Output the (X, Y) coordinate of the center of the cell containing the given text.  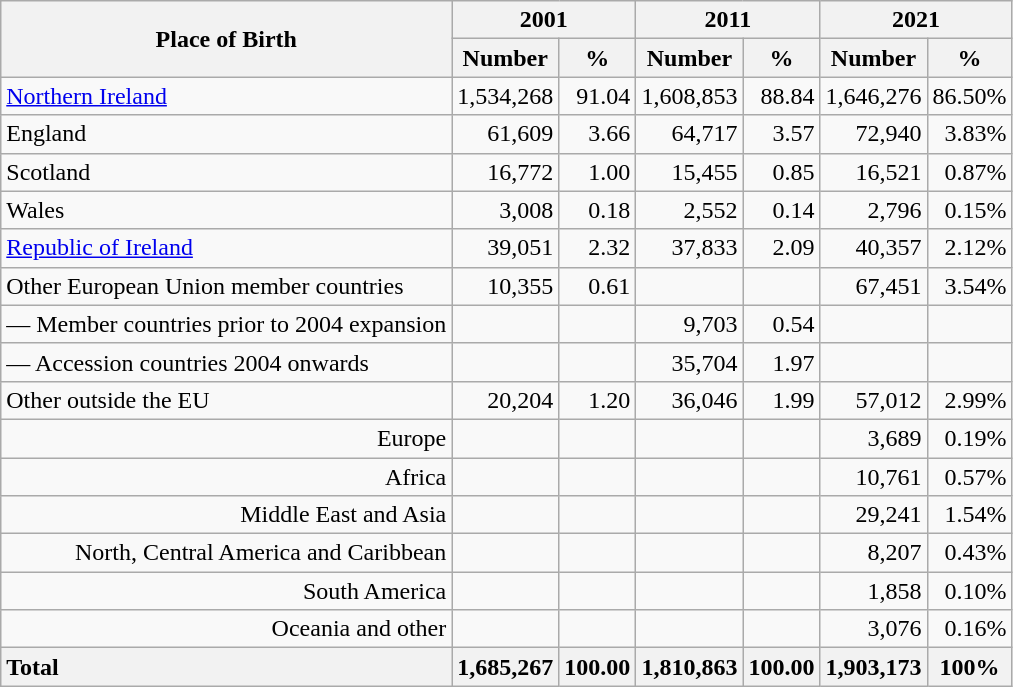
2,796 (874, 210)
South America (226, 591)
1,534,268 (506, 96)
91.04 (598, 96)
3.83% (970, 134)
2,552 (690, 210)
16,521 (874, 172)
Other European Union member countries (226, 286)
100% (970, 667)
0.61 (598, 286)
3.54% (970, 286)
40,357 (874, 248)
1,903,173 (874, 667)
3,076 (874, 629)
67,451 (874, 286)
2021 (916, 20)
3,689 (874, 438)
72,940 (874, 134)
0.14 (782, 210)
2001 (544, 20)
0.19% (970, 438)
61,609 (506, 134)
Africa (226, 477)
2011 (728, 20)
37,833 (690, 248)
1.20 (598, 400)
8,207 (874, 553)
1.99 (782, 400)
35,704 (690, 362)
— Accession countries 2004 onwards (226, 362)
0.43% (970, 553)
0.15% (970, 210)
0.10% (970, 591)
1,685,267 (506, 667)
Northern Ireland (226, 96)
2.09 (782, 248)
Europe (226, 438)
15,455 (690, 172)
39,051 (506, 248)
0.87% (970, 172)
1,608,853 (690, 96)
3.66 (598, 134)
16,772 (506, 172)
Scotland (226, 172)
10,355 (506, 286)
Middle East and Asia (226, 515)
10,761 (874, 477)
North, Central America and Caribbean (226, 553)
Republic of Ireland (226, 248)
1.00 (598, 172)
0.85 (782, 172)
1,810,863 (690, 667)
Other outside the EU (226, 400)
1,858 (874, 591)
0.57% (970, 477)
1.97 (782, 362)
2.32 (598, 248)
86.50% (970, 96)
Oceania and other (226, 629)
0.18 (598, 210)
Wales (226, 210)
88.84 (782, 96)
29,241 (874, 515)
Total (226, 667)
2.12% (970, 248)
3,008 (506, 210)
57,012 (874, 400)
— Member countries prior to 2004 expansion (226, 324)
0.54 (782, 324)
64,717 (690, 134)
20,204 (506, 400)
36,046 (690, 400)
Place of Birth (226, 39)
0.16% (970, 629)
2.99% (970, 400)
1,646,276 (874, 96)
9,703 (690, 324)
England (226, 134)
3.57 (782, 134)
1.54% (970, 515)
